Return the (x, y) coordinate for the center point of the cell that contains the specified text.  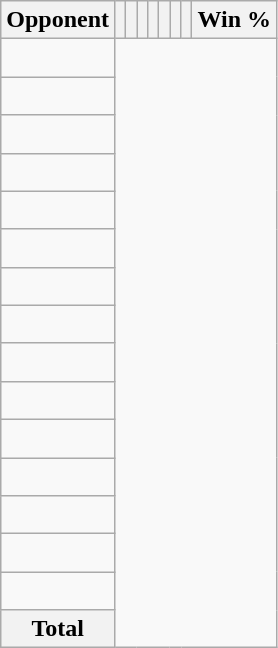
Opponent (58, 20)
Total (58, 629)
Win % (234, 20)
